From the cell containing the given text, extract its center point as (X, Y) coordinate. 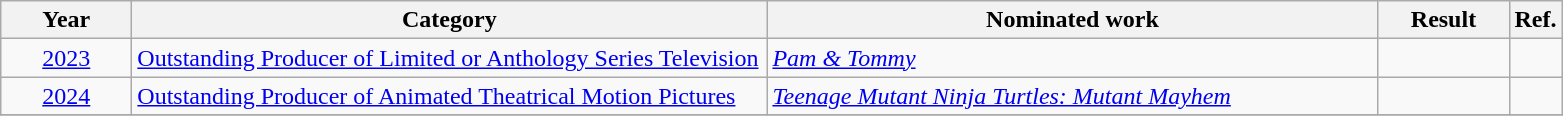
Outstanding Producer of Limited or Anthology Series Television (450, 58)
Ref. (1536, 20)
Category (450, 20)
Nominated work (1072, 20)
Teenage Mutant Ninja Turtles: Mutant Mayhem (1072, 96)
Outstanding Producer of Animated Theatrical Motion Pictures (450, 96)
Year (66, 20)
Pam & Tommy (1072, 58)
2023 (66, 58)
Result (1444, 20)
2024 (66, 96)
